Provide the (x, y) coordinate of the cell's center where the given text is located.  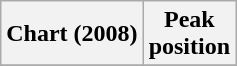
Chart (2008) (72, 34)
Peakposition (189, 34)
